Pinpoint the cell where the given text exists, returning its (x, y) midpoint coordinate. 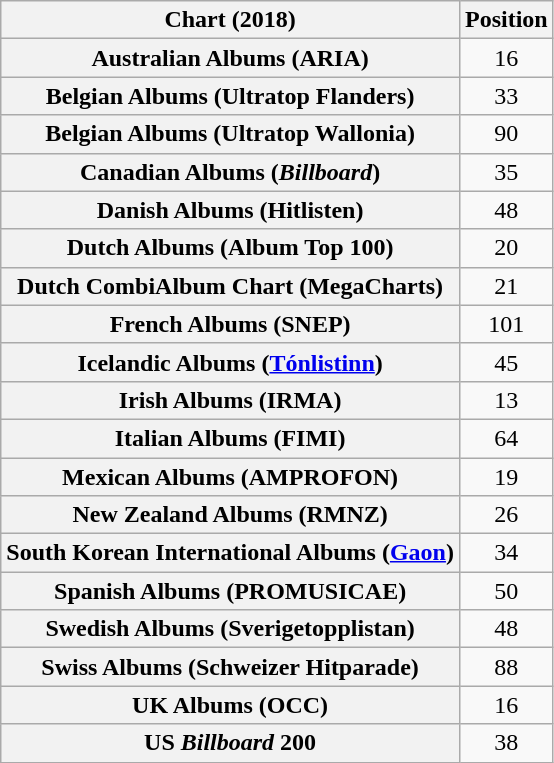
101 (506, 324)
Belgian Albums (Ultratop Flanders) (230, 96)
UK Albums (OCC) (230, 705)
90 (506, 134)
Spanish Albums (PROMUSICAE) (230, 591)
Icelandic Albums (Tónlistinn) (230, 362)
19 (506, 477)
Italian Albums (FIMI) (230, 438)
64 (506, 438)
Dutch Albums (Album Top 100) (230, 248)
21 (506, 286)
Canadian Albums (Billboard) (230, 172)
88 (506, 667)
South Korean International Albums (Gaon) (230, 553)
French Albums (SNEP) (230, 324)
Dutch CombiAlbum Chart (MegaCharts) (230, 286)
New Zealand Albums (RMNZ) (230, 515)
50 (506, 591)
38 (506, 743)
Australian Albums (ARIA) (230, 58)
13 (506, 400)
45 (506, 362)
Danish Albums (Hitlisten) (230, 210)
35 (506, 172)
Irish Albums (IRMA) (230, 400)
Swedish Albums (Sverigetopplistan) (230, 629)
26 (506, 515)
Position (506, 20)
Mexican Albums (AMPROFON) (230, 477)
US Billboard 200 (230, 743)
20 (506, 248)
34 (506, 553)
33 (506, 96)
Chart (2018) (230, 20)
Swiss Albums (Schweizer Hitparade) (230, 667)
Belgian Albums (Ultratop Wallonia) (230, 134)
